Pinpoint the cell where the given text exists, returning its [x, y] midpoint coordinate. 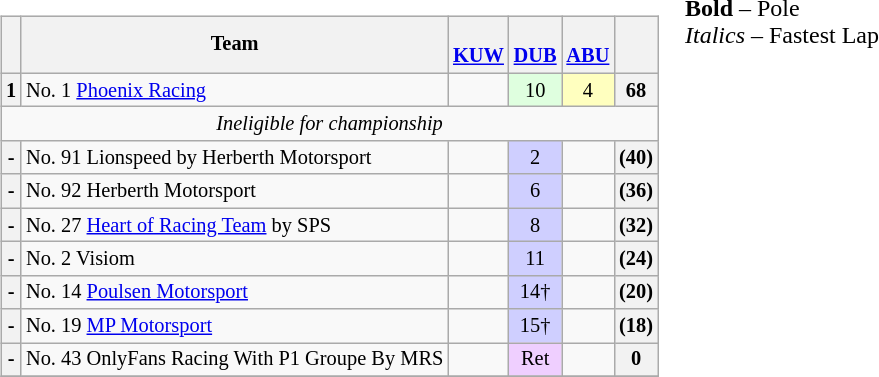
1 [11, 90]
4 [588, 90]
6 [536, 191]
No. 14 Poulsen Motorsport [234, 292]
Team [234, 45]
8 [536, 225]
15† [536, 326]
14† [536, 292]
2 [536, 158]
Ineligible for championship [330, 124]
(24) [636, 259]
(18) [636, 326]
ABU [588, 45]
No. 19 MP Motorsport [234, 326]
DUB [536, 45]
0 [636, 360]
Ret [536, 360]
KUW [478, 45]
11 [536, 259]
No. 91 Lionspeed by Herberth Motorsport [234, 158]
(32) [636, 225]
No. 1 Phoenix Racing [234, 90]
No. 27 Heart of Racing Team by SPS [234, 225]
(40) [636, 158]
(20) [636, 292]
No. 43 OnlyFans Racing With P1 Groupe By MRS [234, 360]
No. 2 Visiom [234, 259]
No. 92 Herberth Motorsport [234, 191]
68 [636, 90]
(36) [636, 191]
10 [536, 90]
